Return the [X, Y] coordinate for the center point of the cell that contains the specified text.  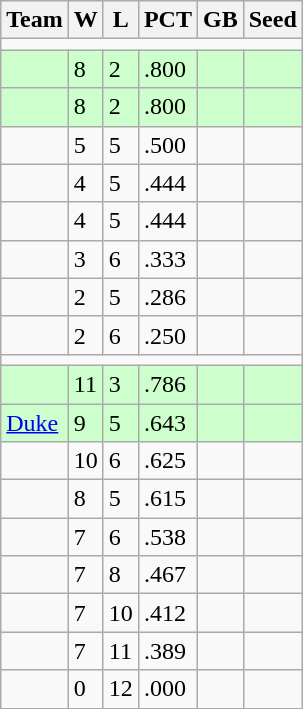
.643 [168, 423]
0 [86, 689]
.333 [168, 259]
W [86, 20]
.250 [168, 335]
.389 [168, 651]
.615 [168, 499]
Seed [272, 20]
.000 [168, 689]
Team [35, 20]
.538 [168, 537]
GB [220, 20]
9 [86, 423]
.412 [168, 613]
PCT [168, 20]
.286 [168, 297]
Duke [35, 423]
.500 [168, 145]
.467 [168, 575]
12 [120, 689]
.786 [168, 384]
L [120, 20]
.625 [168, 461]
